Locate the cell with the specified text and output its (X, Y) center coordinate. 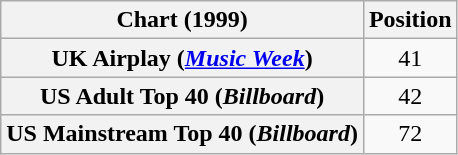
US Adult Top 40 (Billboard) (182, 96)
US Mainstream Top 40 (Billboard) (182, 134)
UK Airplay (Music Week) (182, 58)
41 (410, 58)
Chart (1999) (182, 20)
42 (410, 96)
72 (410, 134)
Position (410, 20)
